Extract the [x, y] coordinate from the center of the cell holding the provided text.  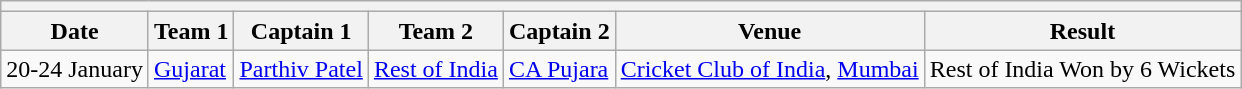
Date [75, 31]
Rest of India [436, 69]
Captain 2 [559, 31]
20-24 January [75, 69]
Gujarat [191, 69]
Team 1 [191, 31]
Parthiv Patel [301, 69]
Result [1082, 31]
Team 2 [436, 31]
CA Pujara [559, 69]
Captain 1 [301, 31]
Rest of India Won by 6 Wickets [1082, 69]
Venue [770, 31]
Cricket Club of India, Mumbai [770, 69]
